Capture the cell that displays the provided text and extract its [X, Y] central coordinate. 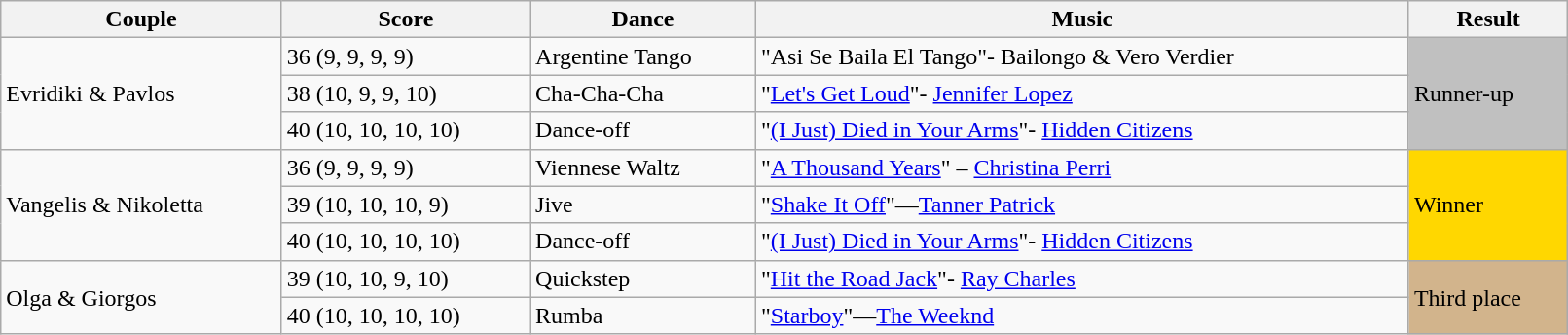
"Hit the Road Jack"- Ray Charles [1082, 279]
38 (10, 9, 9, 10) [405, 93]
Rumba [643, 316]
Argentine Tango [643, 56]
Dance [643, 19]
Couple [142, 19]
"A Thousand Years" – Christina Perri [1082, 167]
"Shake It Off"—Tanner Patrick [1082, 205]
Third place [1487, 297]
Quickstep [643, 279]
Score [405, 19]
Runner-up [1487, 93]
Cha-Cha-Cha [643, 93]
"Starboy"—The Weeknd [1082, 316]
39 (10, 10, 9, 10) [405, 279]
Result [1487, 19]
Vangelis & Nikoletta [142, 205]
Jive [643, 205]
Winner [1487, 205]
Evridiki & Pavlos [142, 93]
Viennese Waltz [643, 167]
Music [1082, 19]
Olga & Giorgos [142, 297]
"Asi Se Baila El Tango"- Bailongo & Vero Verdier [1082, 56]
39 (10, 10, 10, 9) [405, 205]
"Let's Get Loud"- Jennifer Lopez [1082, 93]
